Output the (X, Y) coordinate of the center of the cell containing the given text.  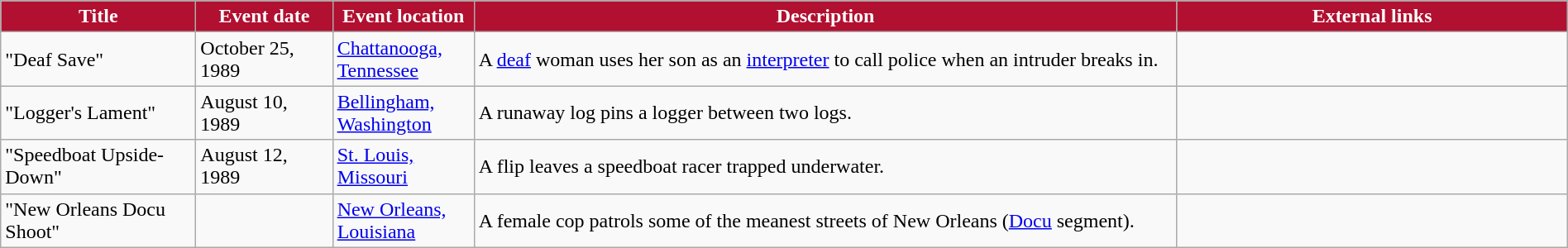
St. Louis, Missouri (404, 167)
Chattanooga, Tennessee (404, 60)
Description (825, 17)
Title (98, 17)
August 10, 1989 (265, 112)
August 12, 1989 (265, 167)
Event date (265, 17)
New Orleans, Louisiana (404, 220)
A female cop patrols some of the meanest streets of New Orleans (Docu segment). (825, 220)
"Deaf Save" (98, 60)
Bellingham, Washington (404, 112)
Event location (404, 17)
"New Orleans Docu Shoot" (98, 220)
"Speedboat Upside-Down" (98, 167)
A flip leaves a speedboat racer trapped underwater. (825, 167)
A deaf woman uses her son as an interpreter to call police when an intruder breaks in. (825, 60)
October 25, 1989 (265, 60)
A runaway log pins a logger between two logs. (825, 112)
"Logger's Lament" (98, 112)
External links (1372, 17)
